Determine the (X, Y) coordinate at the center of the cell enclosing the given text.  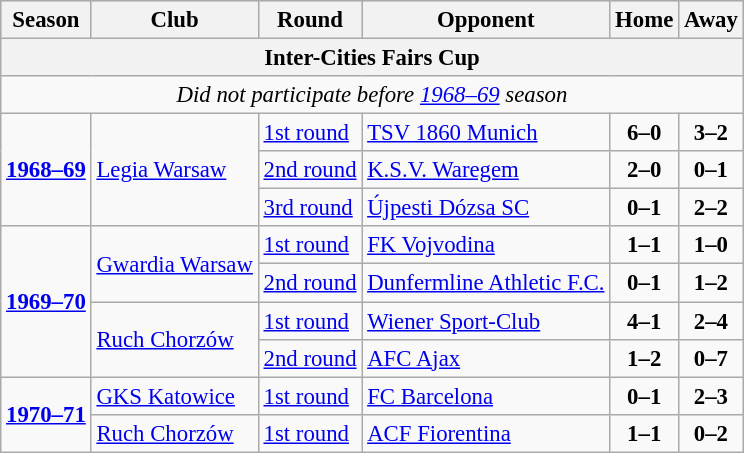
Season (46, 20)
Away (712, 20)
Gwardia Warsaw (174, 264)
FC Barcelona (486, 396)
0–7 (712, 358)
FK Vojvodina (486, 245)
3–2 (712, 133)
ACF Fiorentina (486, 433)
2–3 (712, 396)
TSV 1860 Munich (486, 133)
0–2 (712, 433)
Club (174, 20)
2–4 (712, 321)
1968–69 (46, 170)
2–2 (712, 208)
Home (644, 20)
6–0 (644, 133)
GKS Katowice (174, 396)
Újpesti Dózsa SC (486, 208)
Wiener Sport-Club (486, 321)
Dunfermline Athletic F.C. (486, 283)
AFC Ajax (486, 358)
K.S.V. Waregem (486, 170)
2–0 (644, 170)
Round (310, 20)
Legia Warsaw (174, 170)
1–0 (712, 245)
Did not participate before 1968–69 season (372, 95)
4–1 (644, 321)
1970–71 (46, 414)
Opponent (486, 20)
1969–70 (46, 301)
3rd round (310, 208)
Inter-Cities Fairs Cup (372, 58)
